Scan for the cell matching the given text and deliver its [x, y] coordinate at center. 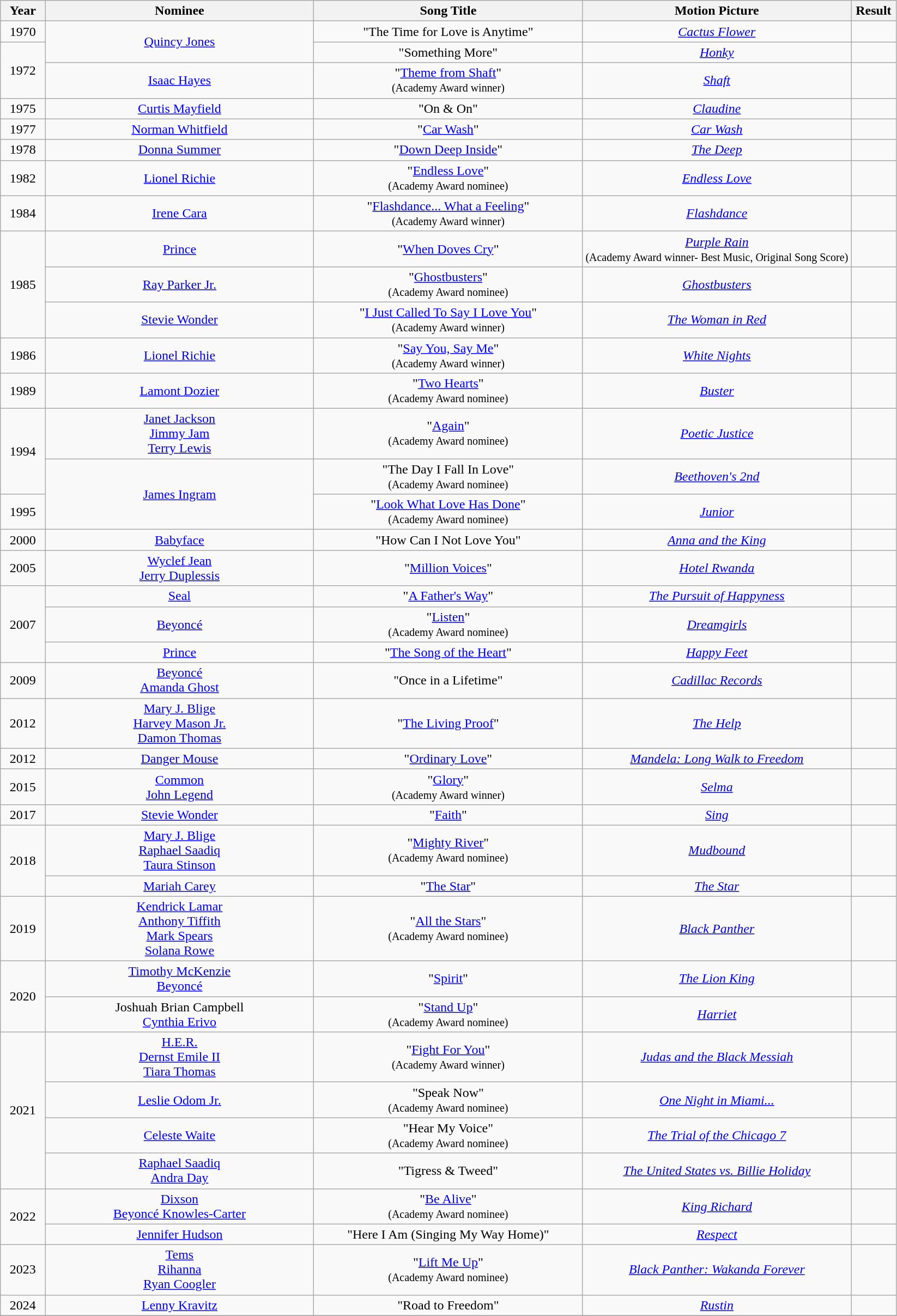
"Spirit" [448, 979]
TemsRihannaRyan Coogler [180, 1270]
Judas and the Black Messiah [717, 1057]
Junior [717, 512]
The Woman in Red [717, 319]
1970 [23, 32]
H.E.R.Dernst Emile IITiara Thomas [180, 1057]
Year [23, 11]
1989 [23, 391]
Mary J. BligeRaphael SaadiqTaura Stinson [180, 850]
2019 [23, 929]
"Something More" [448, 52]
Jennifer Hudson [180, 1234]
1978 [23, 150]
"How Can I Not Love You" [448, 540]
Honky [717, 52]
Cadillac Records [717, 680]
Joshuah Brian CampbellCynthia Erivo [180, 1015]
"On & On" [448, 108]
2007 [23, 624]
"The Time for Love is Anytime" [448, 32]
Beethoven's 2nd [717, 476]
"Car Wash" [448, 129]
Song Title [448, 11]
Isaac Hayes [180, 81]
Anna and the King [717, 540]
Black Panther: Wakanda Forever [717, 1270]
"Lift Me Up"(Academy Award nominee) [448, 1270]
Nominee [180, 11]
Shaft [717, 81]
Purple Rain(Academy Award winner- Best Music, Original Song Score) [717, 248]
Ray Parker Jr. [180, 284]
"When Doves Cry" [448, 248]
The Lion King [717, 979]
"Speak Now"(Academy Award nominee) [448, 1100]
2009 [23, 680]
Claudine [717, 108]
White Nights [717, 355]
"Glory"(Academy Award winner) [448, 787]
"Flashdance... What a Feeling"(Academy Award winner) [448, 214]
Wyclef JeanJerry Duplessis [180, 568]
2022 [23, 1216]
"Faith" [448, 815]
"Again"(Academy Award nominee) [448, 434]
"Theme from Shaft"(Academy Award winner) [448, 81]
"Say You, Say Me"(Academy Award winner) [448, 355]
Leslie Odom Jr. [180, 1100]
Donna Summer [180, 150]
Car Wash [717, 129]
"Road to Freedom" [448, 1305]
2005 [23, 568]
1986 [23, 355]
King Richard [717, 1206]
Seal [180, 596]
2023 [23, 1270]
"The Star" [448, 886]
"Here I Am (Singing My Way Home)" [448, 1234]
Motion Picture [717, 11]
The Help [717, 723]
1972 [23, 70]
Mandela: Long Walk to Freedom [717, 759]
1985 [23, 284]
"Fight For You"(Academy Award winner) [448, 1057]
"Stand Up"(Academy Award nominee) [448, 1015]
"Listen"(Academy Award nominee) [448, 624]
"Be Alive"(Academy Award nominee) [448, 1206]
"Tigress & Tweed" [448, 1171]
Kendrick LamarAnthony TiffithMark SpearsSolana Rowe [180, 929]
Raphael SaadiqAndra Day [180, 1171]
"Look What Love Has Done"(Academy Award nominee) [448, 512]
"Million Voices" [448, 568]
Dreamgirls [717, 624]
"Once in a Lifetime" [448, 680]
Quincy Jones [180, 42]
"Mighty River"(Academy Award nominee) [448, 850]
Mudbound [717, 850]
Irene Cara [180, 214]
"A Father's Way" [448, 596]
2024 [23, 1305]
"Hear My Voice"(Academy Award nominee) [448, 1136]
2021 [23, 1111]
2018 [23, 860]
1977 [23, 129]
The Trial of the Chicago 7 [717, 1136]
2000 [23, 540]
1982 [23, 178]
"The Song of the Heart" [448, 652]
Curtis Mayfield [180, 108]
Danger Mouse [180, 759]
DixsonBeyoncé Knowles-Carter [180, 1206]
2020 [23, 997]
Lamont Dozier [180, 391]
"Down Deep Inside" [448, 150]
2017 [23, 815]
Sing [717, 815]
One Night in Miami... [717, 1100]
Hotel Rwanda [717, 568]
The Pursuit of Happyness [717, 596]
The Deep [717, 150]
Happy Feet [717, 652]
Babyface [180, 540]
Beyoncé [180, 624]
"Two Hearts"(Academy Award nominee) [448, 391]
Result [874, 11]
Respect [717, 1234]
BeyoncéAmanda Ghost [180, 680]
Ghostbusters [717, 284]
"The Day I Fall In Love"(Academy Award nominee) [448, 476]
Buster [717, 391]
1995 [23, 512]
"I Just Called To Say I Love You"(Academy Award winner) [448, 319]
Mariah Carey [180, 886]
The United States vs. Billie Holiday [717, 1171]
The Star [717, 886]
2015 [23, 787]
Cactus Flower [717, 32]
Selma [717, 787]
Lenny Kravitz [180, 1305]
Rustin [717, 1305]
Janet JacksonJimmy JamTerry Lewis [180, 434]
"All the Stars"(Academy Award nominee) [448, 929]
Celeste Waite [180, 1136]
CommonJohn Legend [180, 787]
1994 [23, 451]
Timothy McKenzieBeyoncé [180, 979]
1984 [23, 214]
Flashdance [717, 214]
Poetic Justice [717, 434]
"Endless Love"(Academy Award nominee) [448, 178]
"Ordinary Love" [448, 759]
Norman Whitfield [180, 129]
Mary J. BligeHarvey Mason Jr.Damon Thomas [180, 723]
James Ingram [180, 494]
"Ghostbusters"(Academy Award nominee) [448, 284]
"The Living Proof" [448, 723]
Harriet [717, 1015]
Black Panther [717, 929]
1975 [23, 108]
Endless Love [717, 178]
